Pinpoint the cell where the given text exists, returning its (x, y) midpoint coordinate. 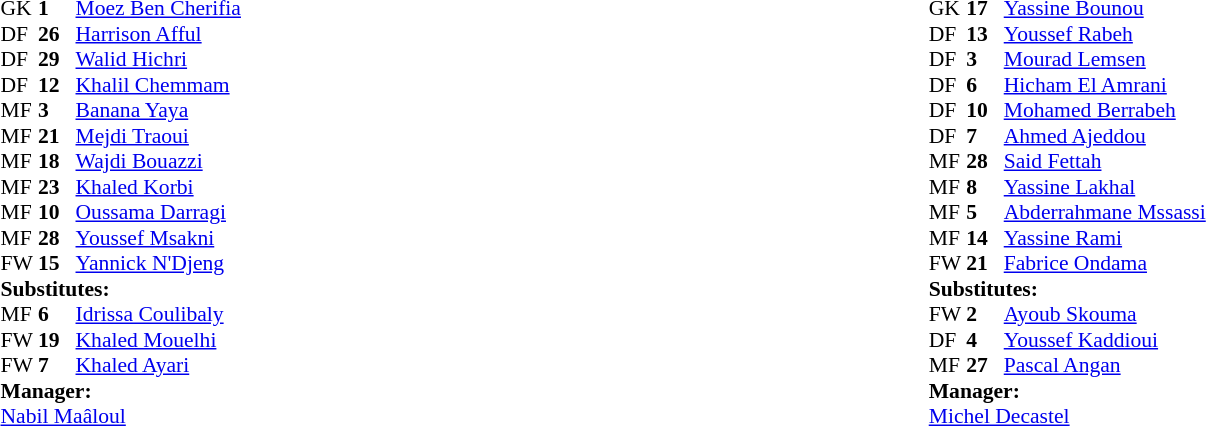
2 (985, 315)
8 (985, 187)
Oussama Darragi (158, 213)
Youssef Rabeh (1105, 34)
Ahmed Ajeddou (1105, 136)
Pascal Angan (1105, 365)
Fabrice Ondama (1105, 263)
29 (57, 59)
Ayoub Skouma (1105, 315)
18 (57, 161)
Walid Hichri (158, 59)
26 (57, 34)
Khaled Mouelhi (158, 340)
Harrison Afful (158, 34)
27 (985, 365)
Abderrahmane Mssassi (1105, 213)
12 (57, 85)
Khalil Chemmam (158, 85)
Said Fettah (1105, 161)
Khaled Ayari (158, 365)
Mohamed Berrabeh (1105, 111)
Youssef Kaddioui (1105, 340)
Yassine Lakhal (1105, 187)
4 (985, 340)
23 (57, 187)
Yannick N'Djeng (158, 263)
Khaled Korbi (158, 187)
Youssef Msakni (158, 238)
Wajdi Bouazzi (158, 161)
5 (985, 213)
19 (57, 340)
Hicham El Amrani (1105, 85)
Yassine Rami (1105, 238)
Banana Yaya (158, 111)
15 (57, 263)
Mourad Lemsen (1105, 59)
13 (985, 34)
14 (985, 238)
Idrissa Coulibaly (158, 315)
Mejdi Traoui (158, 136)
